From the cell containing the given text, extract its center point as (X, Y) coordinate. 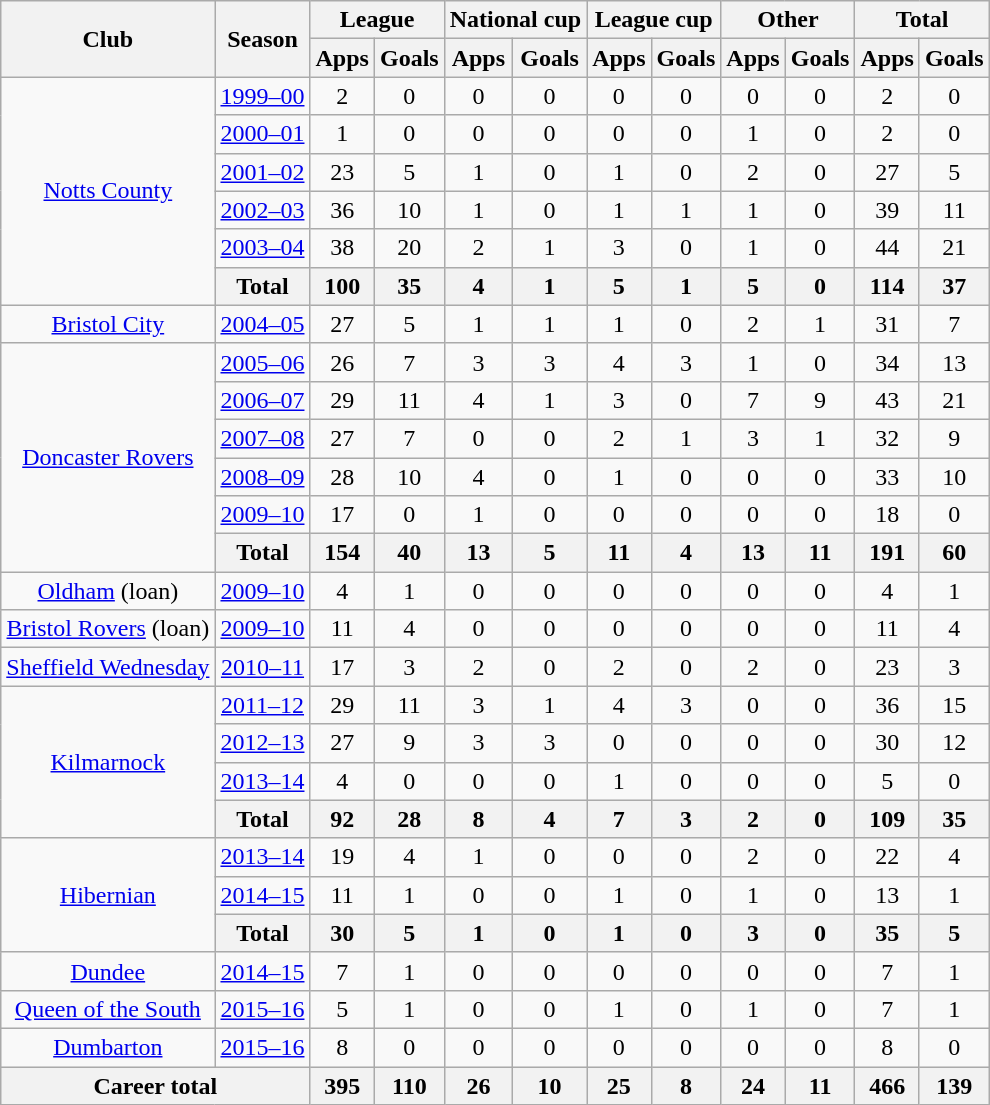
32 (887, 438)
2003–04 (262, 248)
100 (342, 286)
15 (954, 705)
92 (342, 819)
109 (887, 819)
Queen of the South (108, 1009)
60 (954, 553)
44 (887, 248)
Doncaster Rovers (108, 457)
Bristol Rovers (loan) (108, 629)
40 (409, 553)
2008–09 (262, 477)
Hibernian (108, 895)
12 (954, 743)
Season (262, 39)
191 (887, 553)
2012–13 (262, 743)
2010–11 (262, 667)
2002–03 (262, 210)
2000–01 (262, 134)
2001–02 (262, 172)
2005–06 (262, 362)
Career total (156, 1085)
2011–12 (262, 705)
110 (409, 1085)
19 (342, 857)
39 (887, 210)
395 (342, 1085)
2006–07 (262, 400)
20 (409, 248)
33 (887, 477)
League (377, 20)
18 (887, 515)
2007–08 (262, 438)
43 (887, 400)
National cup (515, 20)
Dundee (108, 971)
Oldham (loan) (108, 591)
Kilmarnock (108, 762)
2004–05 (262, 324)
Club (108, 39)
League cup (654, 20)
38 (342, 248)
31 (887, 324)
Other (788, 20)
154 (342, 553)
Dumbarton (108, 1047)
25 (619, 1085)
Bristol City (108, 324)
114 (887, 286)
139 (954, 1085)
1999–00 (262, 96)
22 (887, 857)
Sheffield Wednesday (108, 667)
37 (954, 286)
466 (887, 1085)
24 (753, 1085)
34 (887, 362)
Notts County (108, 191)
